Search for the cell housing the specified text and yield its (x, y) center coordinate. 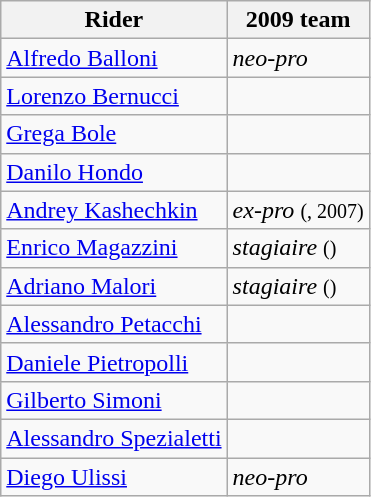
Enrico Magazzini (114, 248)
Adriano Malori (114, 286)
Alessandro Spezialetti (114, 438)
ex-pro (, 2007) (298, 210)
2009 team (298, 20)
Lorenzo Bernucci (114, 96)
Grega Bole (114, 134)
Daniele Pietropolli (114, 362)
Alfredo Balloni (114, 58)
Diego Ulissi (114, 477)
Rider (114, 20)
Danilo Hondo (114, 172)
Gilberto Simoni (114, 400)
Alessandro Petacchi (114, 324)
Andrey Kashechkin (114, 210)
